Return [x, y] of the center of cell containing provided text 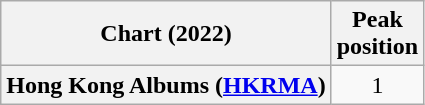
Chart (2022) [166, 34]
Peakposition [377, 34]
Hong Kong Albums (HKRMA) [166, 85]
1 [377, 85]
